Detect which cell encompasses the target text, then output its [X, Y] center coordinate. 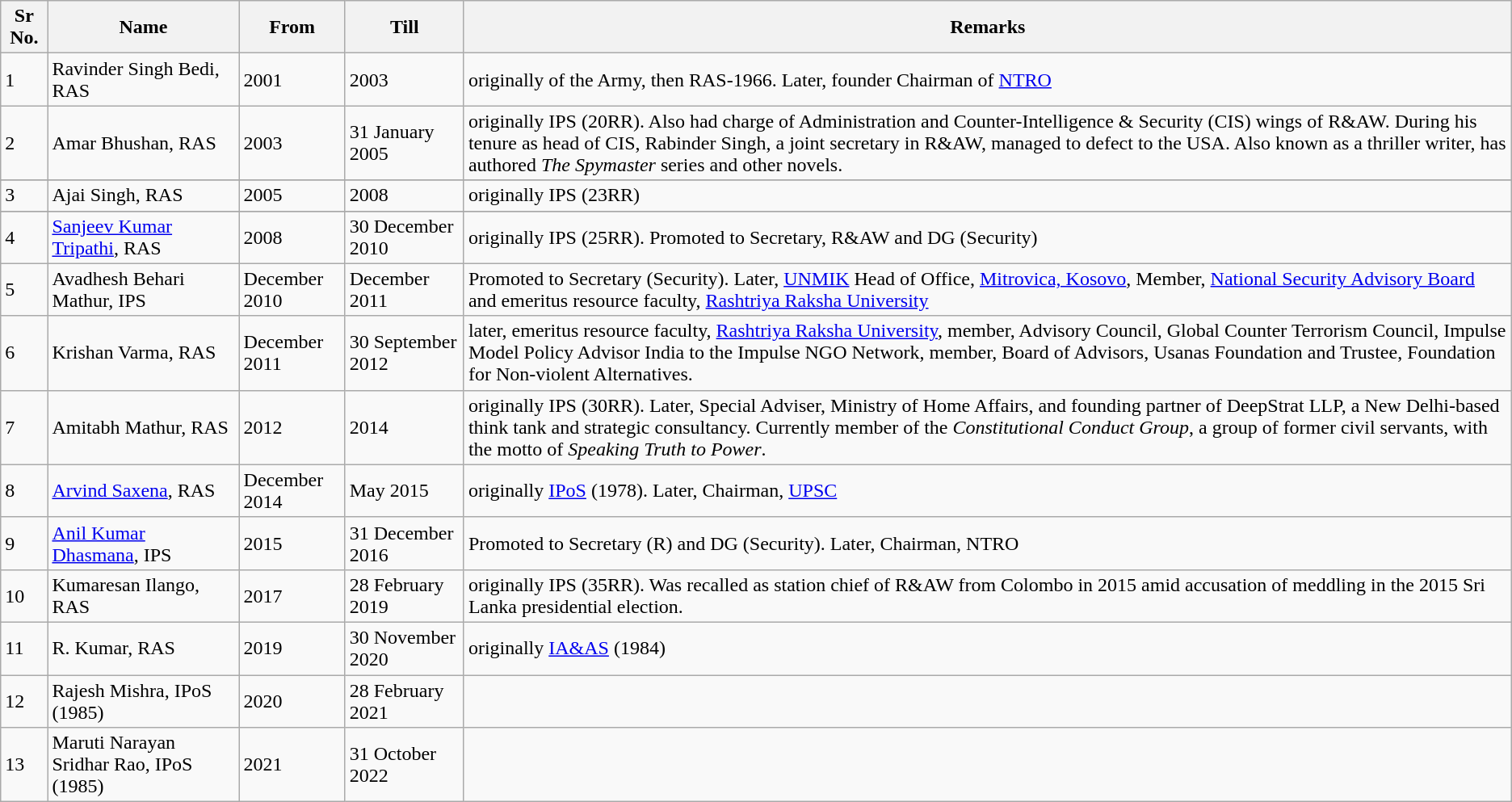
9 [24, 543]
28 February 2021 [404, 701]
30 December 2010 [404, 237]
7 [24, 427]
10 [24, 596]
2012 [292, 427]
Remarks [987, 27]
4 [24, 237]
2017 [292, 596]
1 [24, 79]
2 [24, 143]
originally IPS (25RR). Promoted to Secretary, R&AW and DG (Security) [987, 237]
2021 [292, 765]
Name [144, 27]
Amitabh Mathur, RAS [144, 427]
30 November 2020 [404, 648]
Promoted to Secretary (R) and DG (Security). Later, Chairman, NTRO [987, 543]
2020 [292, 701]
8 [24, 491]
Anil Kumar Dhasmana, IPS [144, 543]
28 February 2019 [404, 596]
13 [24, 765]
31 December 2016 [404, 543]
Kumaresan Ilango, RAS [144, 596]
Sanjeev Kumar Tripathi, RAS [144, 237]
Ajai Singh, RAS [144, 195]
Amar Bhushan, RAS [144, 143]
2015 [292, 543]
2001 [292, 79]
Sr No. [24, 27]
originally IA&AS (1984) [987, 648]
originally of the Army, then RAS-1966. Later, founder Chairman of NTRO [987, 79]
2014 [404, 427]
R. Kumar, RAS [144, 648]
December 2014 [292, 491]
3 [24, 195]
Krishan Varma, RAS [144, 353]
originally IPoS (1978). Later, Chairman, UPSC [987, 491]
5 [24, 289]
Till [404, 27]
originally IPS (23RR) [987, 195]
Maruti Narayan Sridhar Rao, IPoS (1985) [144, 765]
Rajesh Mishra, IPoS (1985) [144, 701]
May 2015 [404, 491]
2019 [292, 648]
12 [24, 701]
December 2010 [292, 289]
11 [24, 648]
30 September 2012 [404, 353]
Arvind Saxena, RAS [144, 491]
Ravinder Singh Bedi, RAS [144, 79]
6 [24, 353]
2005 [292, 195]
Avadhesh Behari Mathur, IPS [144, 289]
31 October 2022 [404, 765]
From [292, 27]
31 January 2005 [404, 143]
